Search for the cell housing the specified text and yield its (x, y) center coordinate. 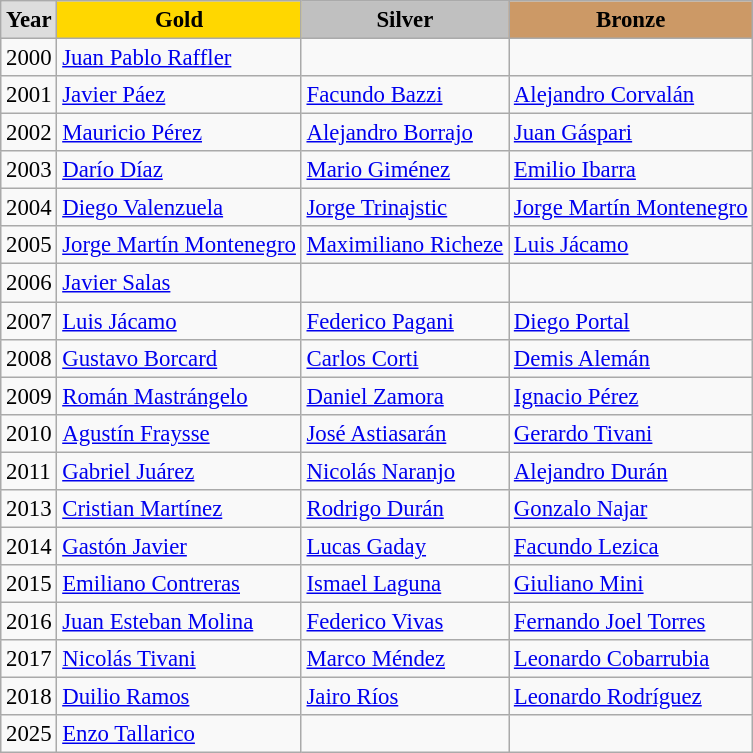
2018 (29, 697)
Gustavo Borcard (179, 358)
Alejandro Borrajo (404, 133)
Year (29, 20)
Mario Giménez (404, 170)
Carlos Corti (404, 358)
Cristian Martínez (179, 509)
Nicolás Tivani (179, 659)
Diego Valenzuela (179, 208)
Gold (179, 20)
Alejandro Corvalán (631, 95)
Bronze (631, 20)
Darío Díaz (179, 170)
Jorge Trinajstic (404, 208)
Giuliano Mini (631, 584)
2025 (29, 734)
Leonardo Cobarrubia (631, 659)
Gonzalo Najar (631, 509)
Agustín Fraysse (179, 433)
2006 (29, 283)
Rodrigo Durán (404, 509)
Federico Vivas (404, 621)
Duilio Ramos (179, 697)
Román Mastrángelo (179, 396)
2010 (29, 433)
Diego Portal (631, 321)
Demis Alemán (631, 358)
Enzo Tallarico (179, 734)
Marco Méndez (404, 659)
Javier Salas (179, 283)
Juan Pablo Raffler (179, 58)
Alejandro Durán (631, 471)
Nicolás Naranjo (404, 471)
Juan Esteban Molina (179, 621)
2005 (29, 245)
Emilio Ibarra (631, 170)
Fernando Joel Torres (631, 621)
Facundo Bazzi (404, 95)
2016 (29, 621)
Maximiliano Richeze (404, 245)
Gerardo Tivani (631, 433)
2003 (29, 170)
Mauricio Pérez (179, 133)
2011 (29, 471)
2007 (29, 321)
2002 (29, 133)
2004 (29, 208)
Ignacio Pérez (631, 396)
Ismael Laguna (404, 584)
2017 (29, 659)
Javier Páez (179, 95)
Juan Gáspari (631, 133)
2015 (29, 584)
2008 (29, 358)
Gastón Javier (179, 546)
Federico Pagani (404, 321)
Jairo Ríos (404, 697)
Lucas Gaday (404, 546)
Gabriel Juárez (179, 471)
Leonardo Rodríguez (631, 697)
2000 (29, 58)
José Astiasarán (404, 433)
2009 (29, 396)
Facundo Lezica (631, 546)
2014 (29, 546)
Silver (404, 20)
Emiliano Contreras (179, 584)
Daniel Zamora (404, 396)
2013 (29, 509)
2001 (29, 95)
